Locate the cell with the specified text and output its [x, y] center coordinate. 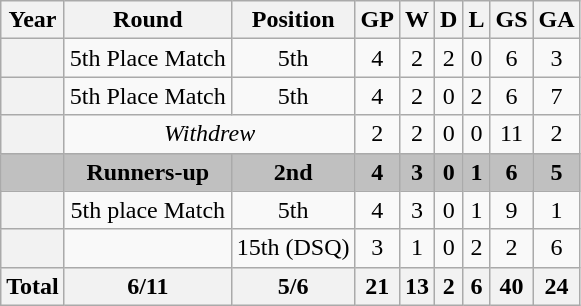
GA [556, 20]
Runners-up [148, 172]
21 [377, 286]
40 [512, 286]
7 [556, 96]
L [476, 20]
GS [512, 20]
15th (DSQ) [293, 248]
Year [33, 20]
13 [416, 286]
11 [512, 134]
Total [33, 286]
Withdrew [210, 134]
24 [556, 286]
5 [556, 172]
GP [377, 20]
Round [148, 20]
5/6 [293, 286]
Position [293, 20]
W [416, 20]
D [448, 20]
6/11 [148, 286]
2nd [293, 172]
9 [512, 210]
5th place Match [148, 210]
